Locate the cell with the specified text and output its (X, Y) center coordinate. 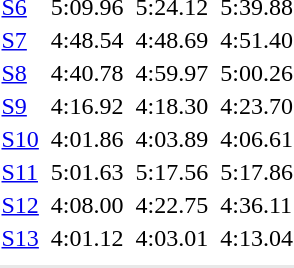
4:03.01 (172, 238)
4:59.97 (172, 73)
S7 (20, 40)
4:03.89 (172, 139)
4:01.12 (87, 238)
4:40.78 (87, 73)
4:22.75 (172, 205)
S8 (20, 73)
S13 (20, 238)
4:01.86 (87, 139)
S10 (20, 139)
S12 (20, 205)
4:48.69 (172, 40)
4:48.54 (87, 40)
S9 (20, 106)
4:08.00 (87, 205)
4:18.30 (172, 106)
4:16.92 (87, 106)
S11 (20, 172)
5:17.56 (172, 172)
5:01.63 (87, 172)
